Capture the cell that displays the provided text and extract its (X, Y) central coordinate. 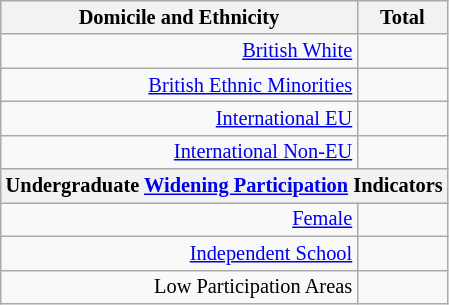
Domicile and Ethnicity (179, 17)
Low Participation Areas (179, 287)
International Non-EU (179, 152)
Female (179, 219)
International EU (179, 118)
British White (179, 51)
Independent School (179, 253)
British Ethnic Minorities (179, 85)
Undergraduate Widening Participation Indicators (224, 186)
Total (402, 17)
